Return the (X, Y) coordinate for the center point of the cell that contains the specified text.  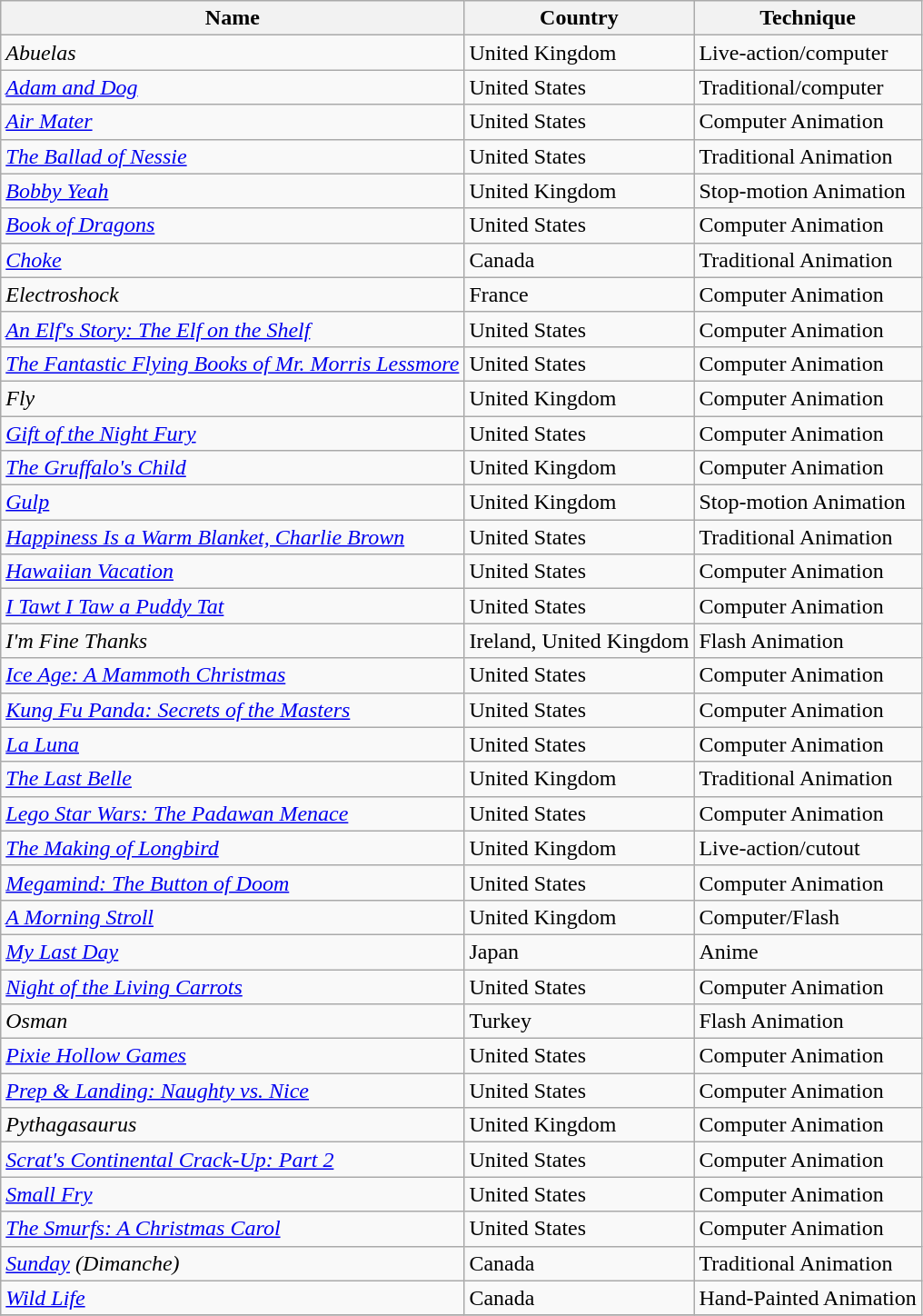
Osman (233, 1022)
Gulp (233, 503)
Wild Life (233, 1298)
The Fantastic Flying Books of Mr. Morris Lessmore (233, 364)
The Gruffalo's Child (233, 468)
Happiness Is a Warm Blanket, Charlie Brown (233, 537)
France (580, 294)
Bobby Yeah (233, 191)
Electroshock (233, 294)
Japan (580, 952)
I'm Fine Thanks (233, 641)
Book of Dragons (233, 225)
Technique (808, 18)
Computer/Flash (808, 917)
Traditional/computer (808, 87)
The Ballad of Nessie (233, 156)
The Last Belle (233, 779)
Abuelas (233, 53)
Live-action/computer (808, 53)
The Smurfs: A Christmas Carol (233, 1229)
Country (580, 18)
My Last Day (233, 952)
Air Mater (233, 122)
Lego Star Wars: The Padawan Menace (233, 813)
Choke (233, 260)
Hawaiian Vacation (233, 572)
A Morning Stroll (233, 917)
Ireland, United Kingdom (580, 641)
Hand-Painted Animation (808, 1298)
Megamind: The Button of Doom (233, 882)
An Elf's Story: The Elf on the Shelf (233, 329)
Prep & Landing: Naughty vs. Nice (233, 1091)
Pythagasaurus (233, 1125)
Name (233, 18)
Anime (808, 952)
Sunday (Dimanche) (233, 1263)
Live-action/cutout (808, 848)
Adam and Dog (233, 87)
Small Fry (233, 1194)
Night of the Living Carrots (233, 986)
The Making of Longbird (233, 848)
Ice Age: A Mammoth Christmas (233, 675)
Scrat's Continental Crack-Up: Part 2 (233, 1160)
La Luna (233, 744)
Gift of the Night Fury (233, 434)
Kung Fu Panda: Secrets of the Masters (233, 710)
Turkey (580, 1022)
I Tawt I Taw a Puddy Tat (233, 606)
Pixie Hollow Games (233, 1056)
Fly (233, 398)
